Return the [X, Y] coordinate for the center point of the cell that contains the specified text.  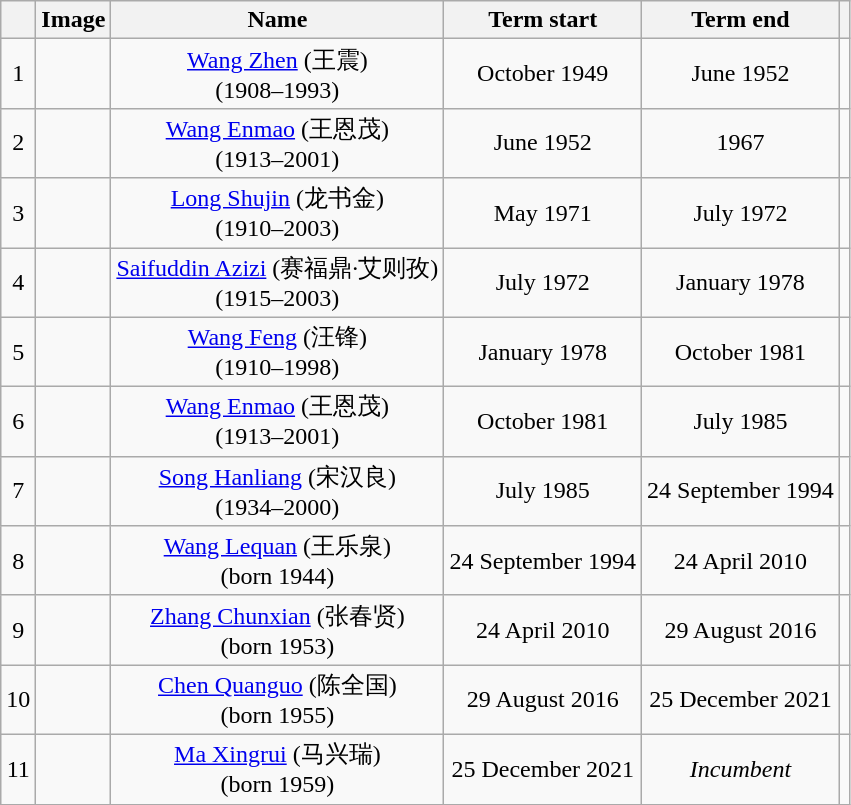
Wang Lequan (王乐泉)(born 1944) [278, 561]
May 1971 [543, 213]
1 [18, 74]
Long Shujin (龙书金)(1910–2003) [278, 213]
2 [18, 143]
Zhang Chunxian (张春贤)(born 1953) [278, 630]
Chen Quanguo (陈全国)(born 1955) [278, 700]
10 [18, 700]
Song Hanliang (宋汉良)(1934–2000) [278, 491]
11 [18, 769]
8 [18, 561]
Incumbent [741, 769]
Image [74, 20]
Name [278, 20]
Wang Zhen (王震)(1908–1993) [278, 74]
1967 [741, 143]
9 [18, 630]
5 [18, 352]
Term end [741, 20]
Saifuddin Azizi (赛福鼎·艾则孜)(1915–2003) [278, 283]
6 [18, 422]
3 [18, 213]
7 [18, 491]
Wang Feng (汪锋)(1910–1998) [278, 352]
4 [18, 283]
Term start [543, 20]
October 1949 [543, 74]
Ma Xingrui (马兴瑞)(born 1959) [278, 769]
